Locate the cell with the specified text and output its (x, y) center coordinate. 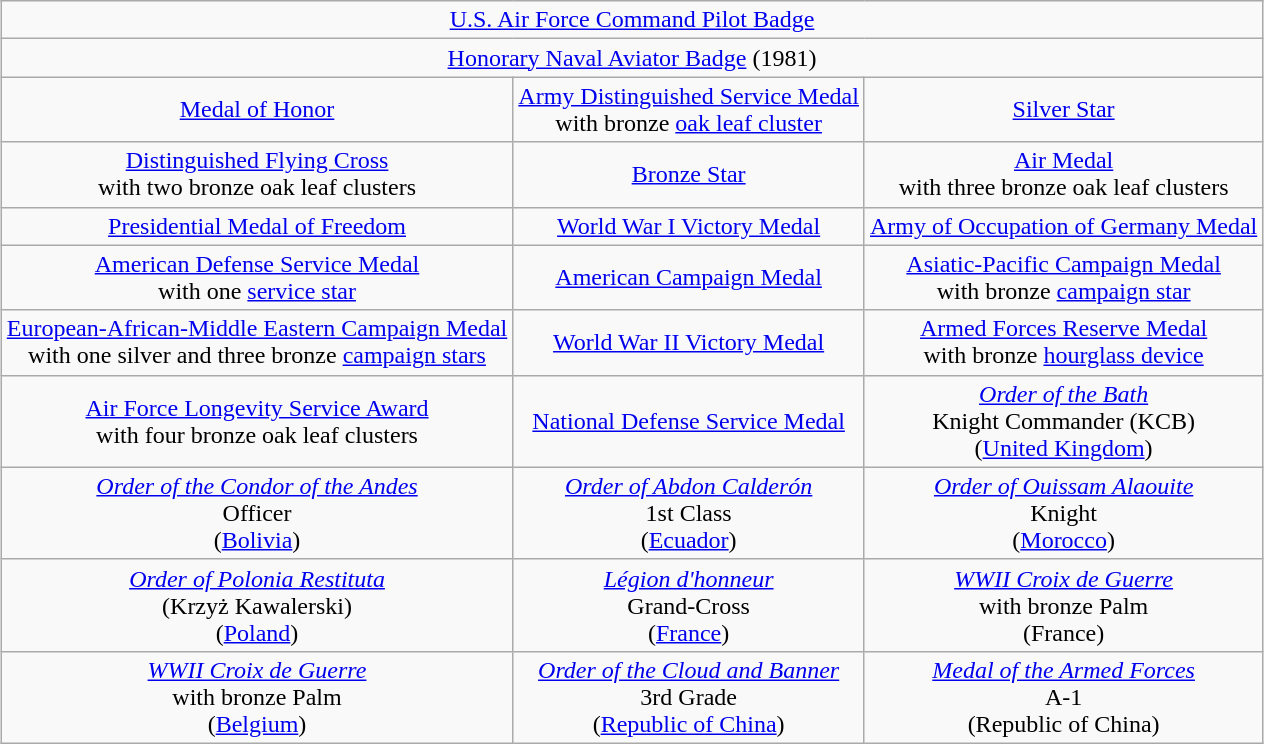
National Defense Service Medal (689, 421)
Asiatic-Pacific Campaign Medalwith bronze campaign star (1063, 278)
Medal of the Armed ForcesA-1(Republic of China) (1063, 697)
Order of Abdon Calderón1st Class(Ecuador) (689, 513)
Medal of Honor (257, 110)
World War I Victory Medal (689, 226)
Air Force Longevity Service Awardwith four bronze oak leaf clusters (257, 421)
Air Medalwith three bronze oak leaf clusters (1063, 174)
WWII Croix de Guerrewith bronze Palm(France) (1063, 605)
Armed Forces Reserve Medalwith bronze hourglass device (1063, 342)
Bronze Star (689, 174)
European-African-Middle Eastern Campaign Medalwith one silver and three bronze campaign stars (257, 342)
World War II Victory Medal (689, 342)
U.S. Air Force Command Pilot Badge (632, 20)
Honorary Naval Aviator Badge (1981) (632, 58)
Order of Polonia Restituta(Krzyż Kawalerski)(Poland) (257, 605)
Silver Star (1063, 110)
WWII Croix de Guerrewith bronze Palm(Belgium) (257, 697)
Order of the Cloud and Banner3rd Grade(Republic of China) (689, 697)
American Defense Service Medalwith one service star (257, 278)
American Campaign Medal (689, 278)
Légion d'honneurGrand-Cross(France) (689, 605)
Order of the Condor of the AndesOfficer(Bolivia) (257, 513)
Distinguished Flying Crosswith two bronze oak leaf clusters (257, 174)
Presidential Medal of Freedom (257, 226)
Army Distinguished Service Medalwith bronze oak leaf cluster (689, 110)
Order of the BathKnight Commander (KCB)(United Kingdom) (1063, 421)
Order of Ouissam AlaouiteKnight(Morocco) (1063, 513)
Army of Occupation of Germany Medal (1063, 226)
